Identify which cell holds the provided text, then report its [x, y] central coordinate. 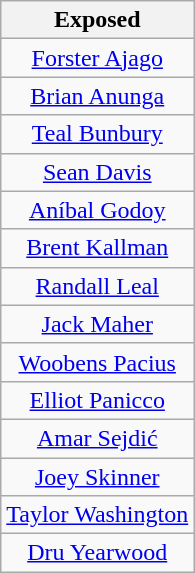
Sean Davis [98, 172]
Elliot Panicco [98, 400]
Exposed [98, 20]
Jack Maher [98, 324]
Brian Anunga [98, 96]
Woobens Pacius [98, 362]
Brent Kallman [98, 248]
Randall Leal [98, 286]
Joey Skinner [98, 477]
Forster Ajago [98, 58]
Teal Bunbury [98, 134]
Aníbal Godoy [98, 210]
Amar Sejdić [98, 438]
Taylor Washington [98, 515]
Dru Yearwood [98, 553]
